Detect which cell encompasses the target text, then output its [X, Y] center coordinate. 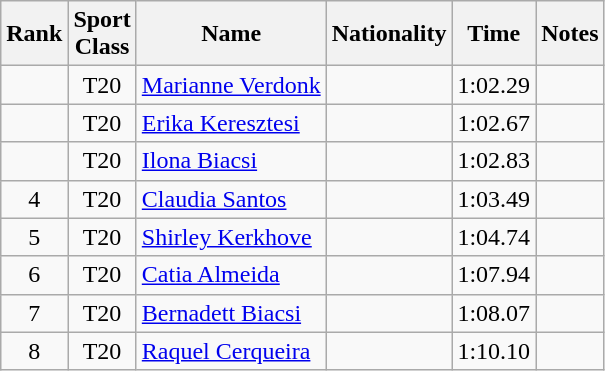
7 [34, 313]
Bernadett Biacsi [231, 313]
Raquel Cerqueira [231, 351]
SportClass [102, 34]
1:10.10 [494, 351]
Nationality [389, 34]
8 [34, 351]
Catia Almeida [231, 275]
Rank [34, 34]
Erika Keresztesi [231, 123]
Claudia Santos [231, 199]
1:02.83 [494, 161]
1:04.74 [494, 237]
1:08.07 [494, 313]
Marianne Verdonk [231, 85]
6 [34, 275]
4 [34, 199]
Shirley Kerkhove [231, 237]
5 [34, 237]
1:02.29 [494, 85]
1:03.49 [494, 199]
Time [494, 34]
Name [231, 34]
1:02.67 [494, 123]
Ilona Biacsi [231, 161]
Notes [570, 34]
1:07.94 [494, 275]
